Scan for the cell matching the given text and deliver its [x, y] coordinate at center. 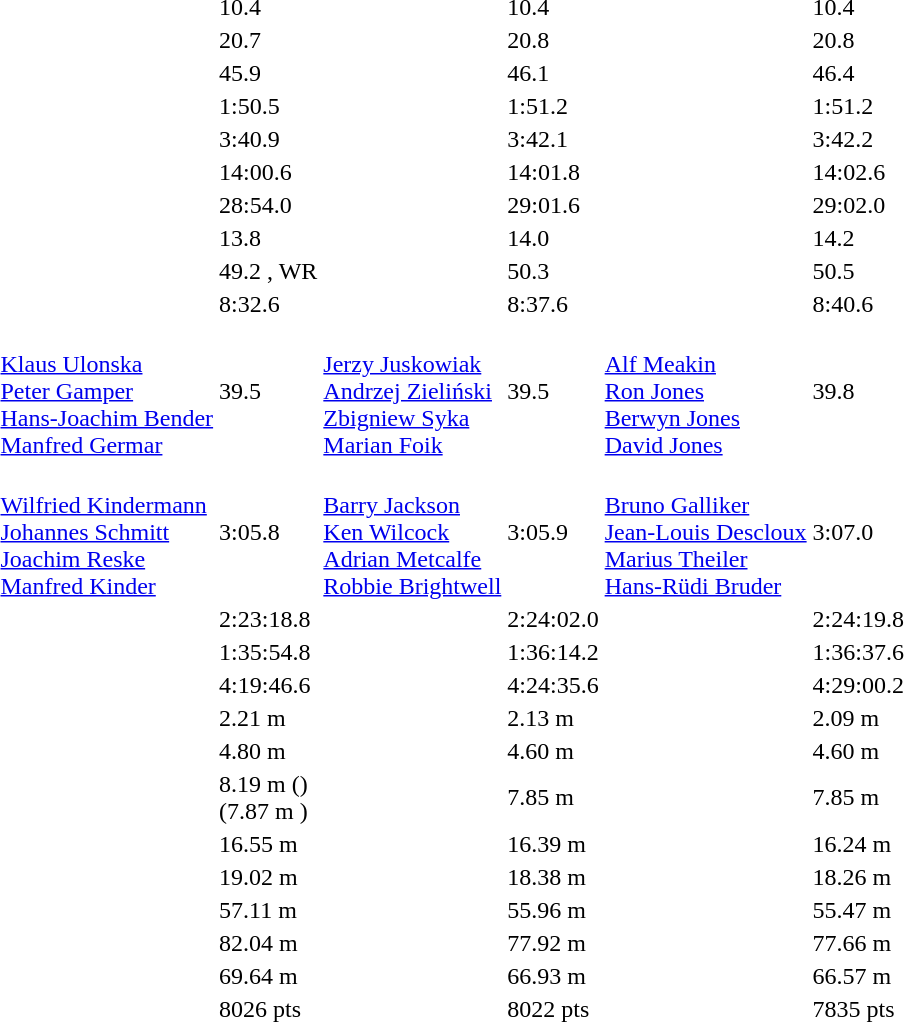
29:01.6 [553, 205]
20.8 [553, 40]
8.19 m ()(7.87 m ) [268, 798]
3:05.8 [268, 532]
4.80 m [268, 751]
Jerzy JuskowiakAndrzej ZielińskiZbigniew SykaMarian Foik [412, 391]
2.21 m [268, 718]
50.3 [553, 271]
19.02 m [268, 877]
77.92 m [553, 943]
Barry JacksonKen WilcockAdrian MetcalfeRobbie Brightwell [412, 532]
3:05.9 [553, 532]
1:35:54.8 [268, 652]
57.11 m [268, 910]
7.85 m [553, 798]
16.39 m [553, 844]
45.9 [268, 73]
46.1 [553, 73]
49.2 , WR [268, 271]
20.7 [268, 40]
1:36:14.2 [553, 652]
55.96 m [553, 910]
3:42.1 [553, 139]
4:24:35.6 [553, 685]
3:40.9 [268, 139]
16.55 m [268, 844]
Bruno GallikerJean-Louis DesclouxMarius TheilerHans-Rüdi Bruder [706, 532]
18.38 m [553, 877]
28:54.0 [268, 205]
14:01.8 [553, 172]
66.93 m [553, 976]
2.13 m [553, 718]
14:00.6 [268, 172]
8:37.6 [553, 304]
82.04 m [268, 943]
14.0 [553, 238]
4:19:46.6 [268, 685]
69.64 m [268, 976]
4.60 m [553, 751]
13.8 [268, 238]
2:24:02.0 [553, 619]
1:50.5 [268, 106]
2:23:18.8 [268, 619]
Alf MeakinRon JonesBerwyn JonesDavid Jones [706, 391]
8:32.6 [268, 304]
1:51.2 [553, 106]
